Return (x, y) of the center of cell containing provided text 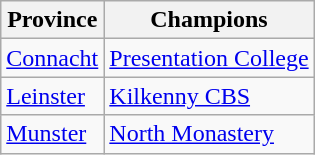
North Monastery (209, 134)
Presentation College (209, 58)
Champions (209, 20)
Connacht (52, 58)
Kilkenny CBS (209, 96)
Munster (52, 134)
Leinster (52, 96)
Province (52, 20)
